For the text-containing cell, return its midpoint in (x, y) coordinate format. 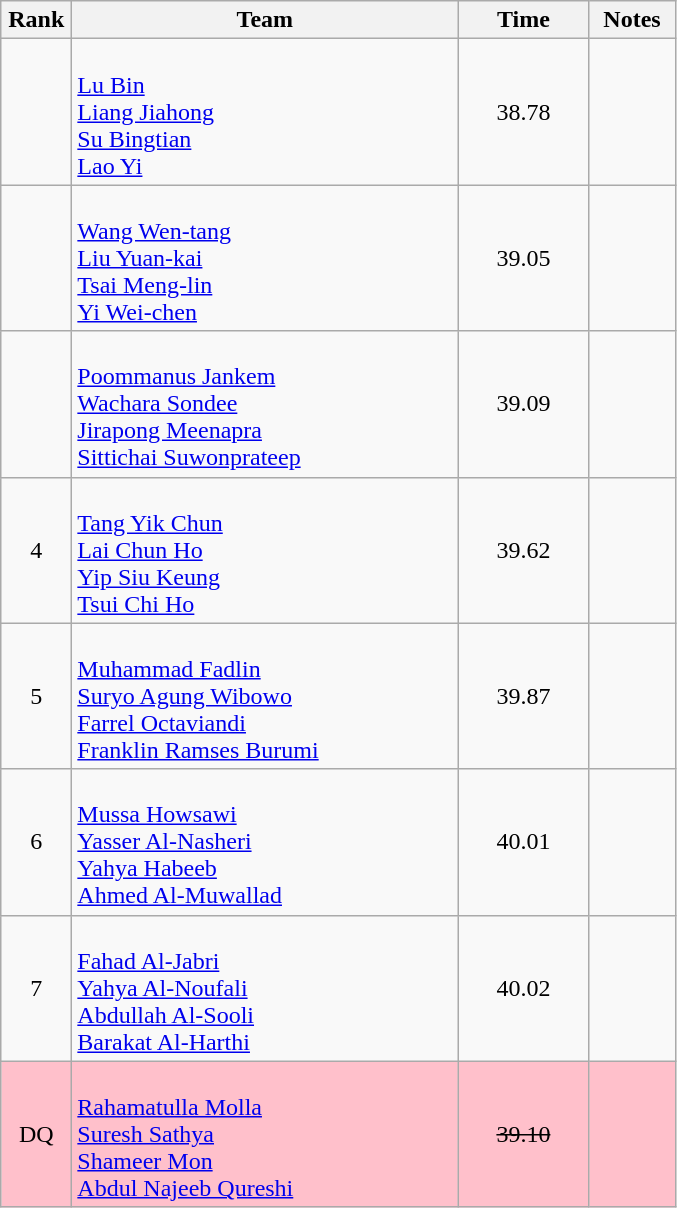
Mussa HowsawiYasser Al-NasheriYahya HabeebAhmed Al-Muwallad (265, 842)
Muhammad FadlinSuryo Agung WibowoFarrel OctaviandiFranklin Ramses Burumi (265, 696)
Fahad Al-JabriYahya Al-NoufaliAbdullah Al-SooliBarakat Al-Harthi (265, 988)
39.10 (524, 1134)
Team (265, 20)
40.02 (524, 988)
39.87 (524, 696)
Notes (632, 20)
7 (36, 988)
38.78 (524, 112)
4 (36, 550)
Lu BinLiang JiahongSu BingtianLao Yi (265, 112)
5 (36, 696)
39.62 (524, 550)
Rahamatulla MollaSuresh SathyaShameer MonAbdul Najeeb Qureshi (265, 1134)
Poommanus JankemWachara SondeeJirapong MeenapraSittichai Suwonprateep (265, 404)
40.01 (524, 842)
Wang Wen-tangLiu Yuan-kaiTsai Meng-linYi Wei-chen (265, 258)
Rank (36, 20)
6 (36, 842)
Tang Yik ChunLai Chun HoYip Siu KeungTsui Chi Ho (265, 550)
39.09 (524, 404)
Time (524, 20)
39.05 (524, 258)
DQ (36, 1134)
